For the text-containing cell, return its midpoint in [x, y] coordinate format. 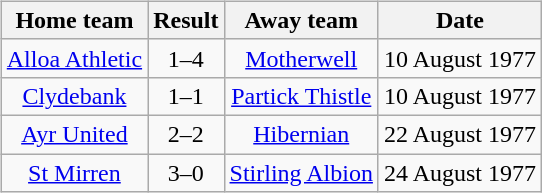
Date [460, 20]
Motherwell [301, 58]
Clydebank [74, 96]
22 August 1977 [460, 134]
Ayr United [74, 134]
1–1 [186, 96]
Stirling Albion [301, 173]
3–0 [186, 173]
Result [186, 20]
2–2 [186, 134]
24 August 1977 [460, 173]
Alloa Athletic [74, 58]
1–4 [186, 58]
St Mirren [74, 173]
Home team [74, 20]
Away team [301, 20]
Hibernian [301, 134]
Partick Thistle [301, 96]
